Return [x, y] of the center of cell containing provided text 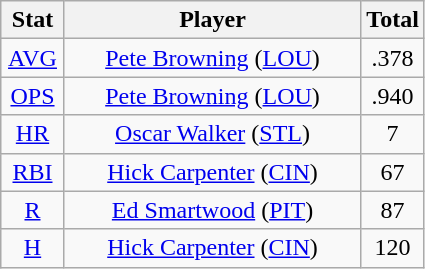
67 [393, 172]
.940 [393, 96]
120 [393, 248]
RBI [33, 172]
OPS [33, 96]
7 [393, 134]
.378 [393, 58]
HR [33, 134]
Ed Smartwood (PIT) [212, 210]
AVG [33, 58]
Total [393, 20]
Stat [33, 20]
Oscar Walker (STL) [212, 134]
H [33, 248]
R [33, 210]
Player [212, 20]
87 [393, 210]
